Provide the (X, Y) coordinate of the cell's center where the given text is located.  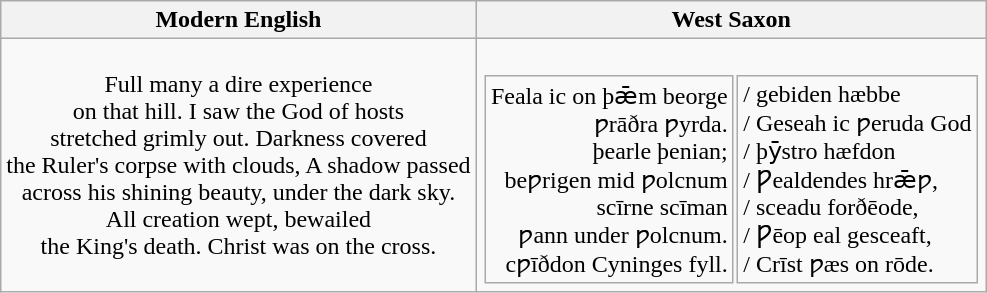
/ gebiden hæbbe/ Geseah ic ƿeruda God/ þȳstro hæfdon/ Ƿealdendes hrǣƿ,/ sceadu forðēode,/ Ƿēop eal gesceaft,/ Crīst ƿæs on rōde. (858, 178)
Modern English (238, 20)
West Saxon (731, 20)
Feala ic on þǣm beorgeƿrāðra ƿyrda.þearle þenian;beƿrigen mid ƿolcnumscīrne scīmanƿann under ƿolcnum.cƿīðdon Cyninges fyll. (610, 178)
